Capture the cell that displays the provided text and extract its (x, y) central coordinate. 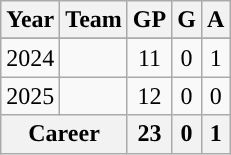
A (215, 20)
Year (30, 20)
12 (149, 96)
GP (149, 20)
Team (94, 20)
2024 (30, 58)
Career (64, 134)
23 (149, 134)
G (187, 20)
2025 (30, 96)
11 (149, 58)
